Determine the (X, Y) coordinate at the center of the cell enclosing the given text.  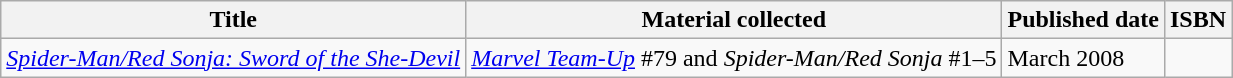
Material collected (734, 20)
Published date (1083, 20)
ISBN (1198, 20)
March 2008 (1083, 58)
Title (234, 20)
Spider-Man/Red Sonja: Sword of the She-Devil (234, 58)
Marvel Team-Up #79 and Spider-Man/Red Sonja #1–5 (734, 58)
